Locate the cell with the specified text and output its [X, Y] center coordinate. 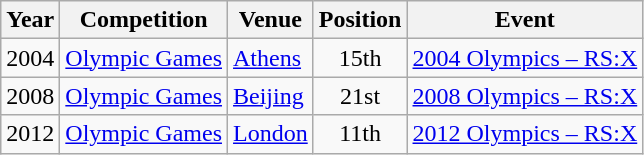
2008 [30, 96]
2004 [30, 58]
Year [30, 20]
11th [360, 134]
2008 Olympics – RS:X [525, 96]
Position [360, 20]
Venue [271, 20]
Athens [271, 58]
21st [360, 96]
2012 [30, 134]
Beijing [271, 96]
London [271, 134]
15th [360, 58]
Event [525, 20]
2012 Olympics – RS:X [525, 134]
2004 Olympics – RS:X [525, 58]
Competition [144, 20]
